Determine the [X, Y] coordinate at the center of the cell enclosing the given text.  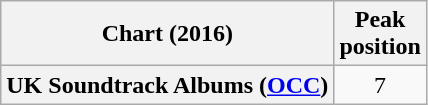
UK Soundtrack Albums (OCC) [168, 85]
Peakposition [380, 34]
7 [380, 85]
Chart (2016) [168, 34]
